For the text-containing cell, return its midpoint in [x, y] coordinate format. 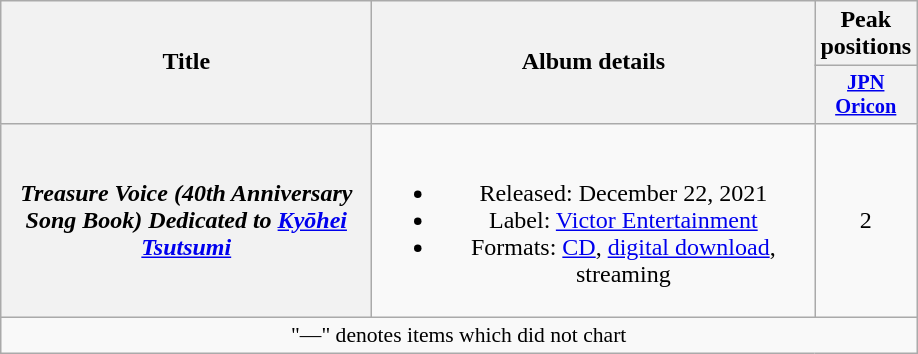
"—" denotes items which did not chart [459, 336]
2 [866, 220]
Album details [594, 62]
JPNOricon [866, 95]
Peak positions [866, 34]
Title [186, 62]
Treasure Voice (40th Anniversary Song Book) Dedicated to Kyōhei Tsutsumi [186, 220]
Released: December 22, 2021Label: Victor EntertainmentFormats: CD, digital download, streaming [594, 220]
